Return [x, y] of the center of cell containing provided text 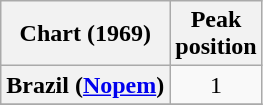
Peakposition [216, 34]
Brazil (Nopem) [86, 85]
Chart (1969) [86, 34]
1 [216, 85]
